Provide the [x, y] coordinate of the cell's center where the given text is located.  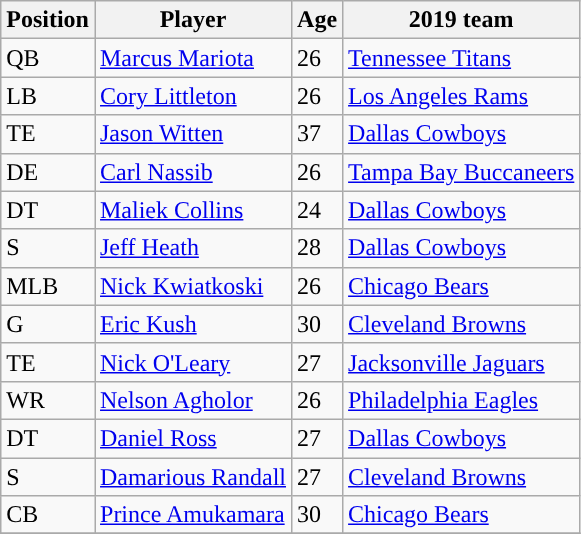
28 [318, 248]
Cory Littleton [192, 96]
24 [318, 210]
Position [48, 20]
Philadelphia Eagles [462, 400]
CB [48, 515]
Tennessee Titans [462, 58]
WR [48, 400]
Jacksonville Jaguars [462, 362]
Eric Kush [192, 324]
Nick Kwiatkoski [192, 286]
Jeff Heath [192, 248]
Carl Nassib [192, 172]
MLB [48, 286]
37 [318, 134]
Tampa Bay Buccaneers [462, 172]
Nelson Agholor [192, 400]
G [48, 324]
Maliek Collins [192, 210]
Age [318, 20]
LB [48, 96]
Damarious Randall [192, 477]
2019 team [462, 20]
Marcus Mariota [192, 58]
Daniel Ross [192, 438]
QB [48, 58]
DE [48, 172]
Prince Amukamara [192, 515]
Jason Witten [192, 134]
Los Angeles Rams [462, 96]
Nick O'Leary [192, 362]
Player [192, 20]
